Return the (x, y) coordinate for the center point of the cell that contains the specified text.  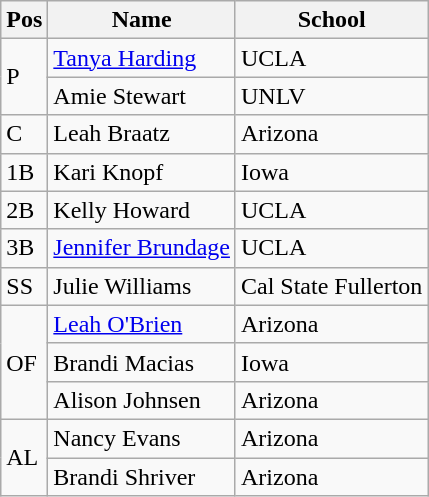
2B (24, 210)
Jennifer Brundage (142, 248)
Leah Braatz (142, 134)
Amie Stewart (142, 96)
Tanya Harding (142, 58)
Cal State Fullerton (331, 286)
School (331, 20)
Brandi Macias (142, 362)
C (24, 134)
SS (24, 286)
Brandi Shriver (142, 477)
Nancy Evans (142, 438)
3B (24, 248)
1B (24, 172)
Julie Williams (142, 286)
Pos (24, 20)
Name (142, 20)
UNLV (331, 96)
Kari Knopf (142, 172)
Alison Johnsen (142, 400)
Kelly Howard (142, 210)
AL (24, 457)
Leah O'Brien (142, 324)
OF (24, 362)
P (24, 77)
